Search for the cell housing the specified text and yield its [x, y] center coordinate. 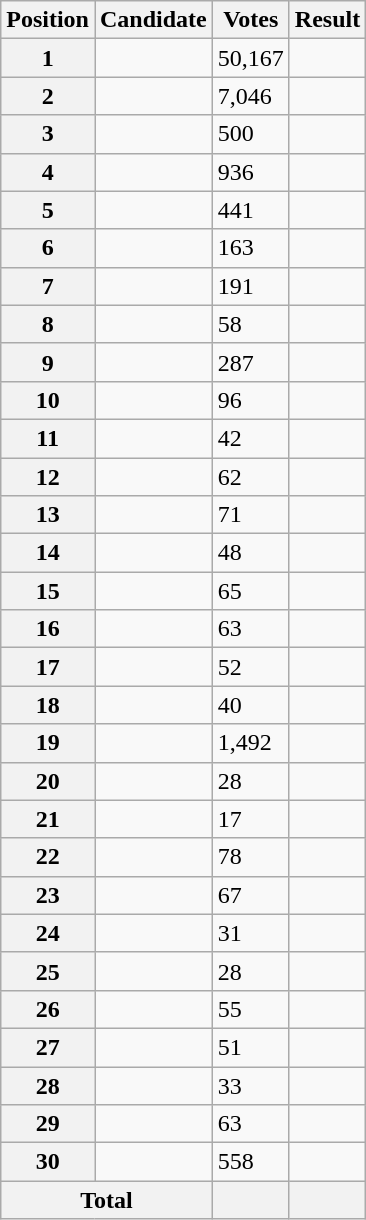
30 [48, 1162]
27 [48, 1047]
558 [250, 1162]
40 [250, 705]
5 [48, 210]
48 [250, 553]
6 [48, 248]
67 [250, 895]
12 [48, 477]
23 [48, 895]
936 [250, 172]
10 [48, 400]
26 [48, 1009]
29 [48, 1124]
25 [48, 971]
3 [48, 134]
58 [250, 324]
33 [250, 1085]
Total [107, 1200]
441 [250, 210]
Votes [250, 20]
16 [48, 629]
96 [250, 400]
18 [48, 705]
42 [250, 438]
163 [250, 248]
8 [48, 324]
21 [48, 819]
15 [48, 591]
51 [250, 1047]
19 [48, 743]
31 [250, 933]
11 [48, 438]
191 [250, 286]
13 [48, 515]
71 [250, 515]
287 [250, 362]
55 [250, 1009]
50,167 [250, 58]
9 [48, 362]
Candidate [153, 20]
Position [48, 20]
20 [48, 781]
78 [250, 857]
52 [250, 667]
1 [48, 58]
500 [250, 134]
4 [48, 172]
62 [250, 477]
Result [327, 20]
65 [250, 591]
2 [48, 96]
1,492 [250, 743]
14 [48, 553]
24 [48, 933]
22 [48, 857]
7 [48, 286]
7,046 [250, 96]
